Search for the cell housing the specified text and yield its [X, Y] center coordinate. 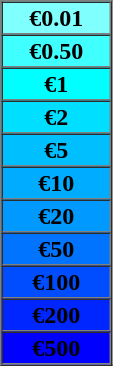
€10 [57, 182]
€500 [57, 348]
€200 [57, 314]
€20 [57, 216]
€2 [57, 116]
€50 [57, 248]
€0.50 [57, 50]
€100 [57, 282]
€0.01 [57, 18]
€5 [57, 150]
€1 [57, 84]
